Capture the cell that displays the provided text and extract its (X, Y) central coordinate. 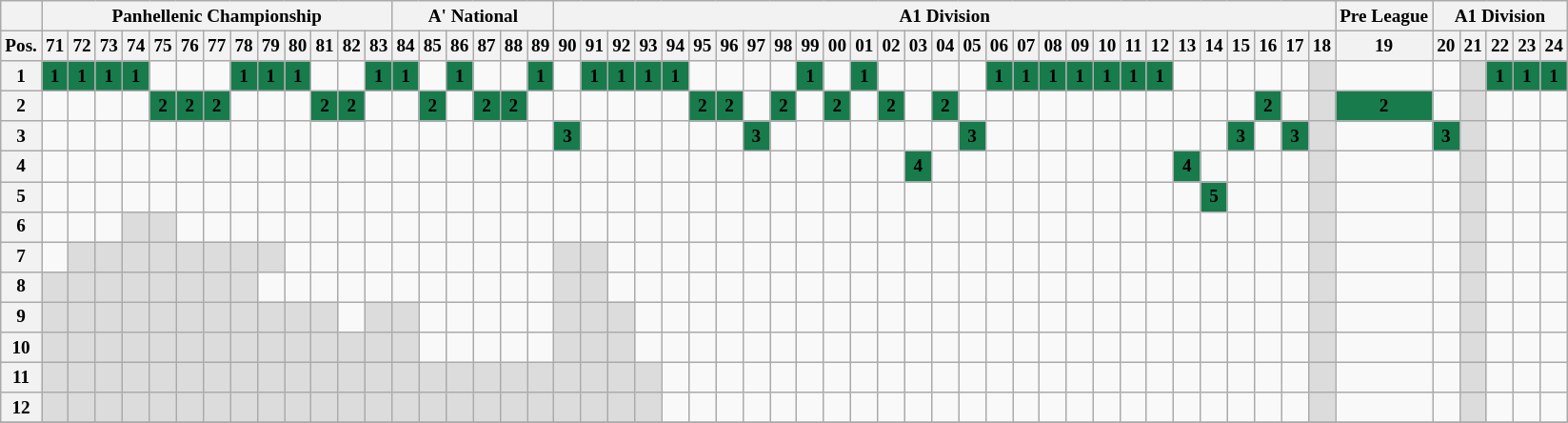
99 (810, 46)
7 (21, 257)
Pos. (21, 46)
8 (21, 287)
92 (622, 46)
85 (432, 46)
16 (1268, 46)
01 (864, 46)
9 (21, 317)
23 (1527, 46)
08 (1053, 46)
83 (379, 46)
A' National (473, 16)
93 (648, 46)
94 (675, 46)
06 (999, 46)
78 (244, 46)
04 (945, 46)
00 (837, 46)
Panhellenic Championship (217, 16)
05 (972, 46)
18 (1321, 46)
07 (1026, 46)
15 (1241, 46)
86 (460, 46)
19 (1384, 46)
97 (756, 46)
09 (1080, 46)
17 (1295, 46)
77 (217, 46)
81 (325, 46)
75 (163, 46)
24 (1554, 46)
6 (21, 227)
74 (136, 46)
88 (513, 46)
22 (1499, 46)
73 (109, 46)
91 (594, 46)
87 (486, 46)
90 (567, 46)
95 (703, 46)
13 (1187, 46)
89 (541, 46)
Pre League (1384, 16)
03 (918, 46)
79 (270, 46)
96 (729, 46)
71 (55, 46)
80 (298, 46)
82 (351, 46)
98 (784, 46)
14 (1214, 46)
72 (82, 46)
76 (189, 46)
02 (891, 46)
21 (1473, 46)
84 (406, 46)
20 (1446, 46)
